Scan for the cell matching the given text and deliver its (X, Y) coordinate at center. 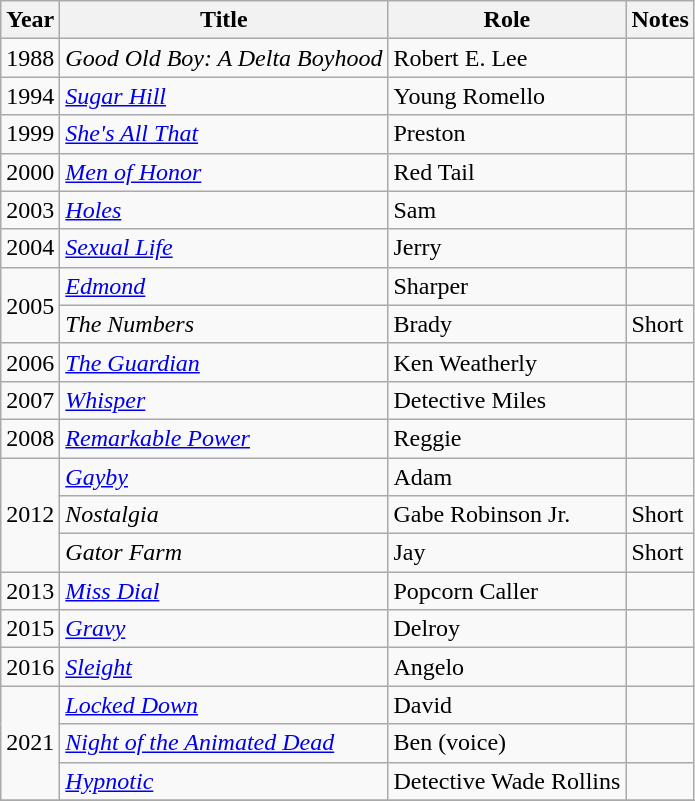
Ben (voice) (507, 743)
Role (507, 20)
2012 (30, 515)
2015 (30, 629)
Nostalgia (224, 515)
1988 (30, 58)
Notes (660, 20)
Whisper (224, 400)
Sleight (224, 667)
Gabe Robinson Jr. (507, 515)
Good Old Boy: A Delta Boyhood (224, 58)
Men of Honor (224, 172)
Sexual Life (224, 248)
Preston (507, 134)
Detective Wade Rollins (507, 781)
2007 (30, 400)
Reggie (507, 438)
The Numbers (224, 324)
Edmond (224, 286)
Remarkable Power (224, 438)
David (507, 705)
Locked Down (224, 705)
Angelo (507, 667)
Delroy (507, 629)
Red Tail (507, 172)
Brady (507, 324)
Year (30, 20)
1994 (30, 96)
Jerry (507, 248)
Miss Dial (224, 591)
Jay (507, 553)
2005 (30, 305)
Sharper (507, 286)
Young Romello (507, 96)
She's All That (224, 134)
The Guardian (224, 362)
2000 (30, 172)
Title (224, 20)
Ken Weatherly (507, 362)
2004 (30, 248)
Popcorn Caller (507, 591)
2013 (30, 591)
Sam (507, 210)
2006 (30, 362)
2008 (30, 438)
2003 (30, 210)
Gayby (224, 477)
Holes (224, 210)
Sugar Hill (224, 96)
1999 (30, 134)
Hypnotic (224, 781)
2021 (30, 743)
Adam (507, 477)
2016 (30, 667)
Gator Farm (224, 553)
Gravy (224, 629)
Detective Miles (507, 400)
Night of the Animated Dead (224, 743)
Robert E. Lee (507, 58)
